Return [x, y] of the center of cell containing provided text 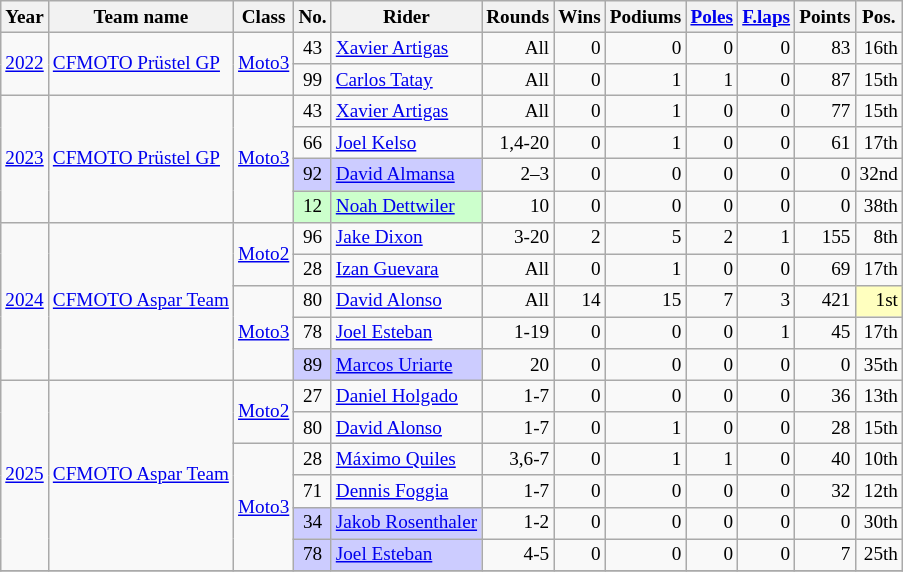
421 [825, 301]
40 [825, 460]
2022 [25, 64]
8th [879, 238]
Year [25, 17]
99 [312, 80]
Class [263, 17]
45 [825, 333]
1-19 [518, 333]
34 [312, 523]
David Almansa [406, 175]
Wins [580, 17]
13th [879, 396]
89 [312, 365]
1st [879, 301]
20 [518, 365]
25th [879, 554]
30th [879, 523]
1-2 [518, 523]
Jakob Rosenthaler [406, 523]
10 [518, 206]
3 [766, 301]
61 [825, 143]
14 [580, 301]
83 [825, 48]
2–3 [518, 175]
5 [646, 238]
Rounds [518, 17]
92 [312, 175]
36 [825, 396]
F.laps [766, 17]
Carlos Tatay [406, 80]
3-20 [518, 238]
Izan Guevara [406, 270]
77 [825, 111]
Marcos Uriarte [406, 365]
87 [825, 80]
12 [312, 206]
Rider [406, 17]
12th [879, 491]
Dennis Foggia [406, 491]
Noah Dettwiler [406, 206]
Máximo Quiles [406, 460]
Jake Dixon [406, 238]
2025 [25, 475]
69 [825, 270]
Team name [140, 17]
1,4-20 [518, 143]
35th [879, 365]
32nd [879, 175]
27 [312, 396]
Pos. [879, 17]
96 [312, 238]
66 [312, 143]
Podiums [646, 17]
Points [825, 17]
71 [312, 491]
10th [879, 460]
4-5 [518, 554]
Daniel Holgado [406, 396]
32 [825, 491]
155 [825, 238]
16th [879, 48]
2024 [25, 301]
38th [879, 206]
15 [646, 301]
3,6-7 [518, 460]
No. [312, 17]
Joel Kelso [406, 143]
2023 [25, 158]
Poles [712, 17]
